From the cell containing the given text, extract its center point as [X, Y] coordinate. 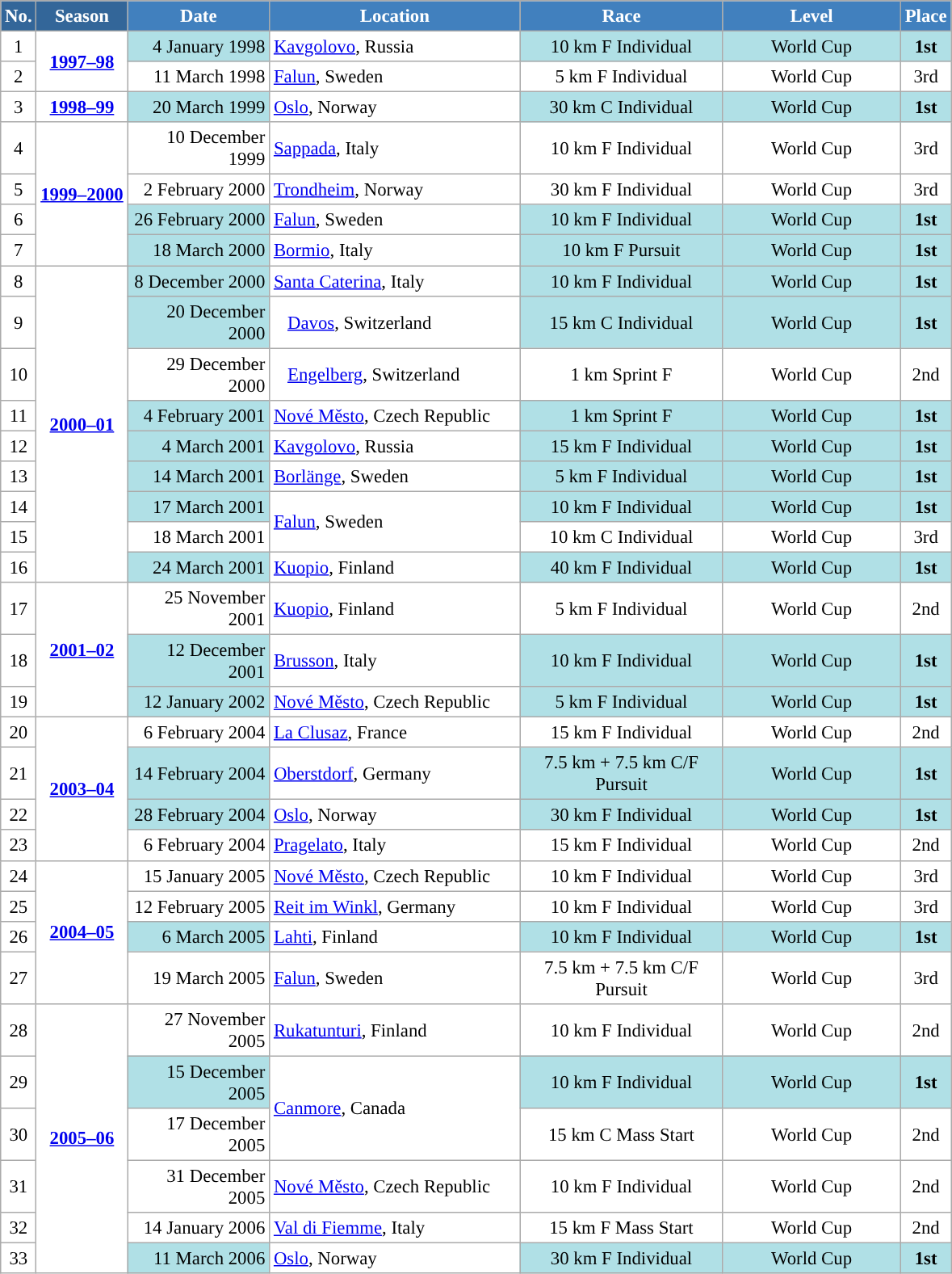
14 [19, 507]
27 [19, 978]
Davos, Switzerland [396, 322]
9 [19, 322]
28 February 2004 [199, 815]
18 [19, 661]
14 January 2006 [199, 1228]
Engelberg, Switzerland [396, 375]
20 [19, 733]
25 [19, 906]
21 [19, 774]
10 km C Individual [622, 537]
2000–01 [82, 424]
Date [199, 16]
Oberstdorf, Germany [396, 774]
12 December 2001 [199, 661]
15 km F Mass Start [622, 1228]
Place [925, 16]
20 March 1999 [199, 107]
40 km F Individual [622, 567]
2001–02 [82, 650]
18 March 2000 [199, 250]
Season [82, 16]
2 [19, 77]
17 March 2001 [199, 507]
6 March 2005 [199, 936]
3 [19, 107]
17 December 2005 [199, 1134]
Reit im Winkl, Germany [396, 906]
Santa Caterina, Italy [396, 281]
Level [812, 16]
5 [19, 190]
2003–04 [82, 788]
30 km C Individual [622, 107]
10 December 1999 [199, 149]
29 December 2000 [199, 375]
19 March 2005 [199, 978]
28 [19, 1031]
12 [19, 446]
7 [19, 250]
22 [19, 815]
Race [622, 16]
20 December 2000 [199, 322]
2 February 2000 [199, 190]
Val di Fiemme, Italy [396, 1228]
4 [19, 149]
La Clusaz, France [396, 733]
31 December 2005 [199, 1186]
12 January 2002 [199, 702]
14 March 2001 [199, 477]
Location [396, 16]
No. [19, 16]
Sappada, Italy [396, 149]
Brusson, Italy [396, 661]
18 March 2001 [199, 537]
1997–98 [82, 61]
Lahti, Finland [396, 936]
11 [19, 415]
Borlänge, Sweden [396, 477]
15 December 2005 [199, 1083]
Canmore, Canada [396, 1108]
4 February 2001 [199, 415]
25 November 2001 [199, 609]
15 January 2005 [199, 876]
27 November 2005 [199, 1031]
1 [19, 47]
Rukatunturi, Finland [396, 1031]
11 March 2006 [199, 1259]
19 [19, 702]
Trondheim, Norway [396, 190]
30 [19, 1134]
2004–05 [82, 932]
15 [19, 537]
32 [19, 1228]
24 [19, 876]
23 [19, 846]
6 [19, 221]
26 February 2000 [199, 221]
15 km C Mass Start [622, 1134]
10 [19, 375]
14 February 2004 [199, 774]
11 March 1998 [199, 77]
33 [19, 1259]
1999–2000 [82, 194]
16 [19, 567]
8 [19, 281]
24 March 2001 [199, 567]
26 [19, 936]
10 km F Pursuit [622, 250]
4 January 1998 [199, 47]
4 March 2001 [199, 446]
12 February 2005 [199, 906]
Pragelato, Italy [396, 846]
Bormio, Italy [396, 250]
2005–06 [82, 1139]
13 [19, 477]
17 [19, 609]
29 [19, 1083]
31 [19, 1186]
1998–99 [82, 107]
8 December 2000 [199, 281]
15 km C Individual [622, 322]
